Find where the given text appears and provide that cell's center as (X, Y) coordinate. 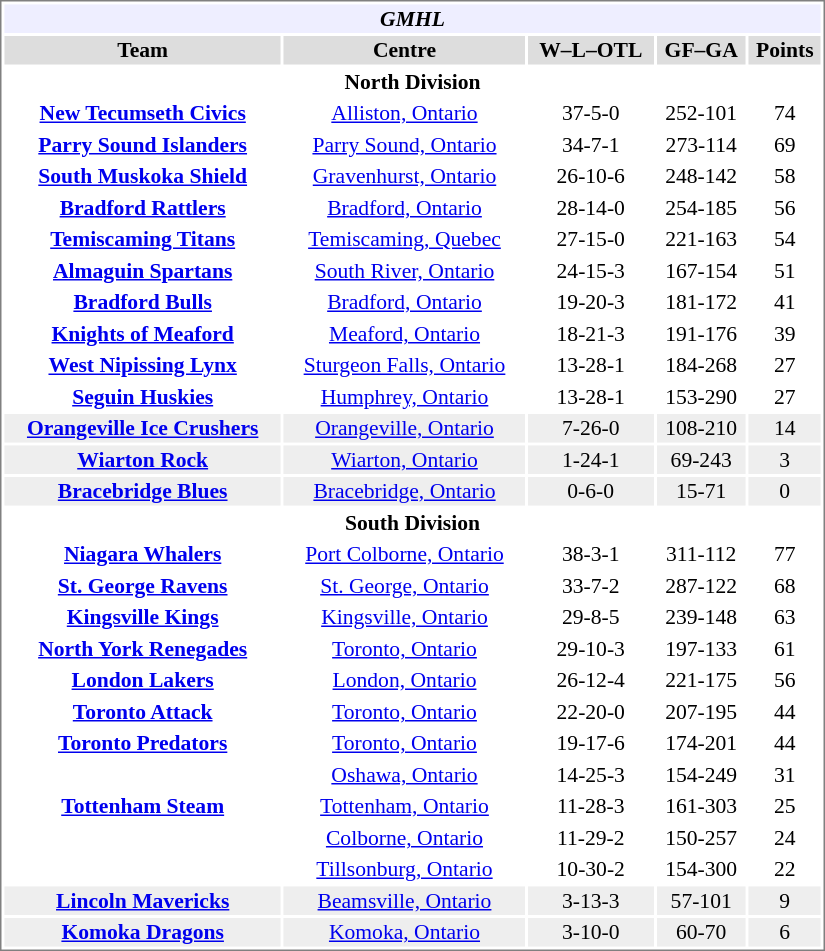
311-112 (701, 554)
Beamsville, Ontario (404, 900)
57-101 (701, 900)
Team (142, 50)
9 (784, 900)
19-17-6 (590, 743)
St. George Ravens (142, 586)
Meaford, Ontario (404, 334)
Alliston, Ontario (404, 113)
63 (784, 617)
Bracebridge, Ontario (404, 491)
19-20-3 (590, 302)
Temiscaming, Quebec (404, 239)
W–L–OTL (590, 50)
St. George, Ontario (404, 586)
27-15-0 (590, 239)
Humphrey, Ontario (404, 396)
Gravenhurst, Ontario (404, 176)
Wiarton, Ontario (404, 460)
14-25-3 (590, 774)
69-243 (701, 460)
Kingsville Kings (142, 617)
15-71 (701, 491)
3-13-3 (590, 900)
North Division (412, 82)
191-176 (701, 334)
Tottenham Steam (142, 806)
North York Renegades (142, 648)
Seguin Huskies (142, 396)
39 (784, 334)
31 (784, 774)
41 (784, 302)
22-20-0 (590, 712)
74 (784, 113)
New Tecumseth Civics (142, 113)
38-3-1 (590, 554)
11-28-3 (590, 806)
37-5-0 (590, 113)
154-249 (701, 774)
Sturgeon Falls, Ontario (404, 365)
273-114 (701, 144)
South Division (412, 522)
Lincoln Mavericks (142, 900)
Bracebridge Blues (142, 491)
Oshawa, Ontario (404, 774)
London, Ontario (404, 680)
GMHL (412, 18)
34-7-1 (590, 144)
West Nipissing Lynx (142, 365)
221-175 (701, 680)
154-300 (701, 869)
London Lakers (142, 680)
61 (784, 648)
26-10-6 (590, 176)
Centre (404, 50)
Komoka Dragons (142, 932)
6 (784, 932)
181-172 (701, 302)
11-29-2 (590, 838)
287-122 (701, 586)
Toronto Attack (142, 712)
108-210 (701, 428)
3 (784, 460)
248-142 (701, 176)
197-133 (701, 648)
Port Colborne, Ontario (404, 554)
Parry Sound, Ontario (404, 144)
24-15-3 (590, 270)
7-26-0 (590, 428)
0 (784, 491)
28-14-0 (590, 208)
Bradford Bulls (142, 302)
Knights of Meaford (142, 334)
150-257 (701, 838)
161-303 (701, 806)
Colborne, Ontario (404, 838)
239-148 (701, 617)
153-290 (701, 396)
Temiscaming Titans (142, 239)
207-195 (701, 712)
24 (784, 838)
54 (784, 239)
51 (784, 270)
Tottenham, Ontario (404, 806)
68 (784, 586)
Kingsville, Ontario (404, 617)
GF–GA (701, 50)
60-70 (701, 932)
Komoka, Ontario (404, 932)
58 (784, 176)
254-185 (701, 208)
18-21-3 (590, 334)
Niagara Whalers (142, 554)
167-154 (701, 270)
252-101 (701, 113)
221-163 (701, 239)
Parry Sound Islanders (142, 144)
South River, Ontario (404, 270)
Orangeville, Ontario (404, 428)
25 (784, 806)
Wiarton Rock (142, 460)
Tillsonburg, Ontario (404, 869)
29-10-3 (590, 648)
0-6-0 (590, 491)
77 (784, 554)
14 (784, 428)
184-268 (701, 365)
3-10-0 (590, 932)
10-30-2 (590, 869)
69 (784, 144)
Almaguin Spartans (142, 270)
22 (784, 869)
Points (784, 50)
Bradford Rattlers (142, 208)
26-12-4 (590, 680)
South Muskoka Shield (142, 176)
Orangeville Ice Crushers (142, 428)
174-201 (701, 743)
1-24-1 (590, 460)
Toronto Predators (142, 743)
29-8-5 (590, 617)
33-7-2 (590, 586)
